Output the [x, y] coordinate of the center of the cell containing the given text.  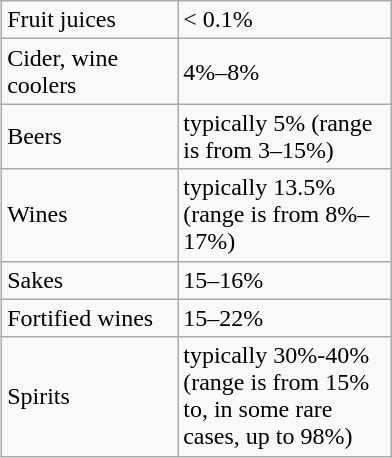
Fruit juices [90, 20]
typically 5% (range is from 3–15%) [285, 136]
typically 13.5% (range is from 8%–17%) [285, 215]
Spirits [90, 396]
Wines [90, 215]
15–22% [285, 318]
15–16% [285, 280]
Beers [90, 136]
Fortified wines [90, 318]
typically 30%-40% (range is from 15% to, in some rare cases, up to 98%) [285, 396]
Sakes [90, 280]
< 0.1% [285, 20]
4%–8% [285, 72]
Cider, wine coolers [90, 72]
